Detect which cell encompasses the target text, then output its (x, y) center coordinate. 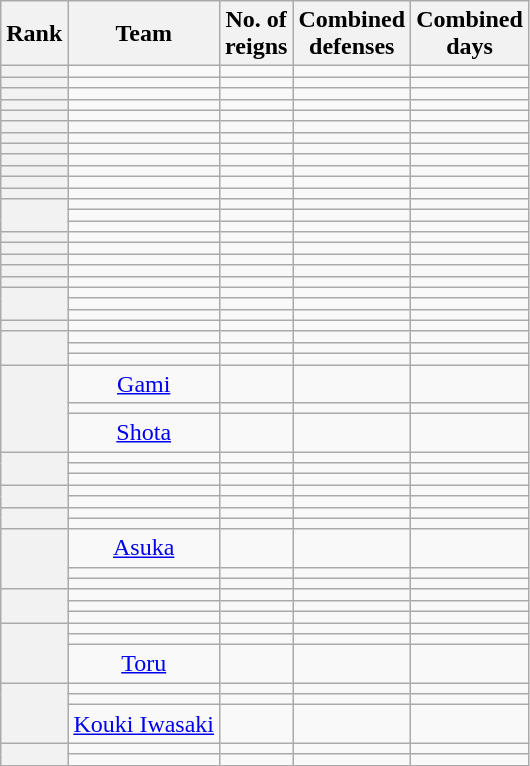
Shota (144, 433)
Rank (34, 34)
Asuka (144, 548)
Team (144, 34)
Kouki Iwasaki (144, 724)
Toru (144, 664)
Combineddefenses (352, 34)
Combineddays (470, 34)
No. ofreigns (256, 34)
Gami (144, 383)
